Scan for the cell matching the given text and deliver its [x, y] coordinate at center. 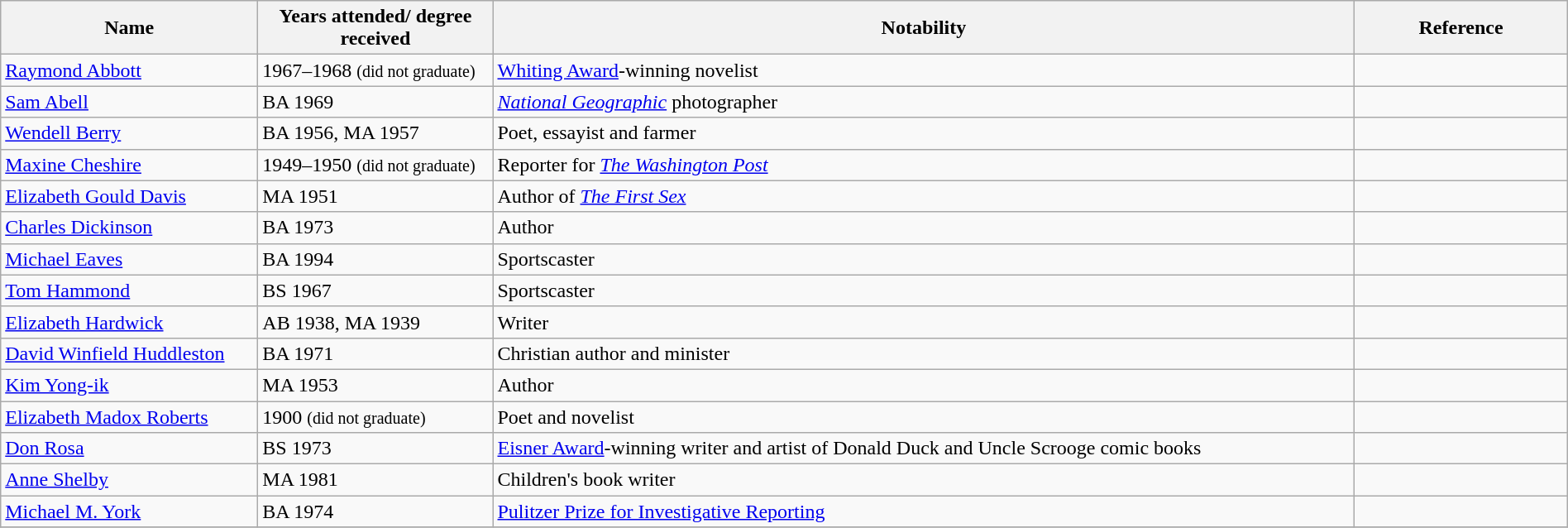
Whiting Award-winning novelist [924, 70]
BA 1973 [375, 228]
Elizabeth Madox Roberts [129, 416]
Raymond Abbott [129, 70]
Christian author and minister [924, 353]
Poet and novelist [924, 416]
Don Rosa [129, 449]
Years attended/ degree received [375, 28]
Michael M. York [129, 511]
Name [129, 28]
Eisner Award-winning writer and artist of Donald Duck and Uncle Scrooge comic books [924, 449]
MA 1981 [375, 480]
1967–1968 (did not graduate) [375, 70]
Reference [1460, 28]
MA 1951 [375, 196]
Notability [924, 28]
Reporter for The Washington Post [924, 165]
BA 1974 [375, 511]
BA 1971 [375, 353]
BA 1956, MA 1957 [375, 133]
David Winfield Huddleston [129, 353]
1900 (did not graduate) [375, 416]
MA 1953 [375, 385]
BA 1969 [375, 102]
1949–1950 (did not graduate) [375, 165]
Author of The First Sex [924, 196]
Maxine Cheshire [129, 165]
Kim Yong-ik [129, 385]
Children's book writer [924, 480]
Writer [924, 322]
Wendell Berry [129, 133]
Elizabeth Hardwick [129, 322]
BS 1967 [375, 290]
BA 1994 [375, 259]
Poet, essayist and farmer [924, 133]
Tom Hammond [129, 290]
National Geographic photographer [924, 102]
Pulitzer Prize for Investigative Reporting [924, 511]
Sam Abell [129, 102]
Elizabeth Gould Davis [129, 196]
Anne Shelby [129, 480]
BS 1973 [375, 449]
Charles Dickinson [129, 228]
AB 1938, MA 1939 [375, 322]
Michael Eaves [129, 259]
